Provide the (x, y) coordinate of the cell's center where the given text is located.  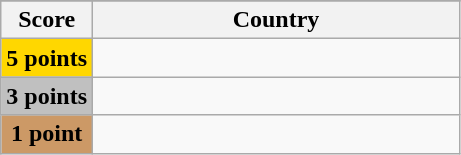
Country (276, 20)
5 points (47, 58)
Score (47, 20)
1 point (47, 134)
3 points (47, 96)
